Output the (x, y) coordinate of the center of the cell containing the given text.  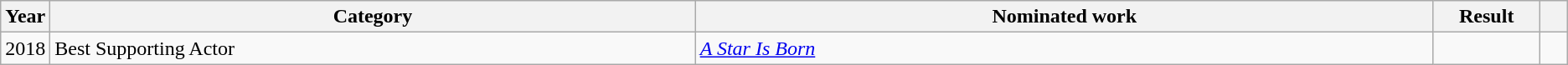
Year (25, 17)
2018 (25, 48)
Best Supporting Actor (373, 48)
Result (1486, 17)
A Star Is Born (1064, 48)
Category (373, 17)
Nominated work (1064, 17)
